Return the [x, y] coordinate for the center point of the cell that contains the specified text.  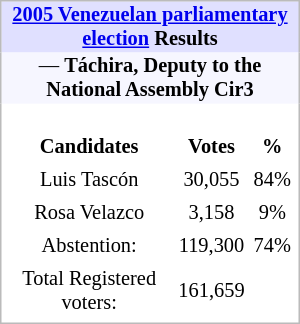
Candidates Votes % Luis Tascón 30,055 84% Rosa Velazco 3,158 9% Abstention: 119,300 74% Total Registered voters: 161,659 [150, 214]
Luis Tascón [88, 180]
84% [272, 180]
— Táchira, Deputy to the National Assembly Cir3 [150, 78]
2005 Venezuelan parliamentary election Results [150, 27]
Total Registered voters: [88, 290]
9% [272, 212]
Candidates [88, 146]
30,055 [212, 180]
Votes [212, 146]
% [272, 146]
Abstention: [88, 246]
161,659 [212, 290]
3,158 [212, 212]
Rosa Velazco [88, 212]
74% [272, 246]
119,300 [212, 246]
